Pinpoint the cell where the given text exists, returning its (x, y) midpoint coordinate. 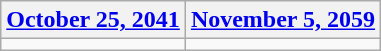
November 5, 2059 (282, 20)
October 25, 2041 (94, 20)
